Output the [x, y] coordinate of the center of the cell containing the given text.  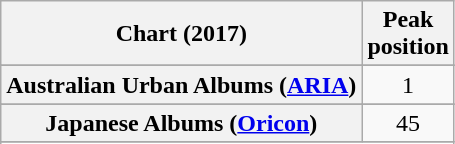
Japanese Albums (Oricon) [182, 123]
Peak position [408, 34]
45 [408, 123]
Australian Urban Albums (ARIA) [182, 85]
1 [408, 85]
Chart (2017) [182, 34]
